Determine the (X, Y) coordinate at the center of the cell enclosing the given text.  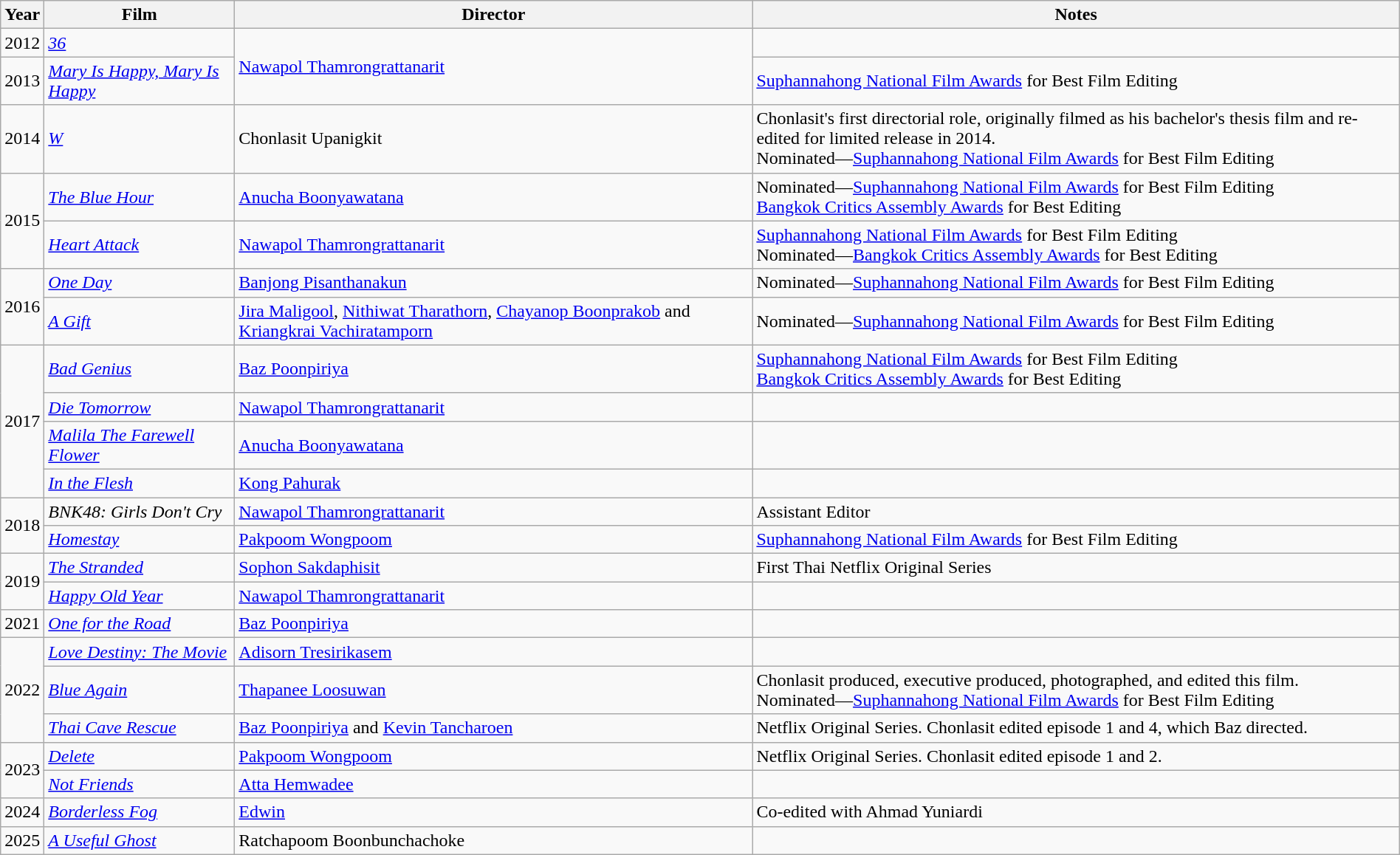
A Gift (140, 320)
Chonlasit Upanigkit (493, 139)
Assistant Editor (1076, 512)
Suphannahong National Film Awards for Best Film EditingBangkok Critics Assembly Awards for Best Editing (1076, 369)
36 (140, 43)
Malila The Farewell Flower (140, 444)
The Blue Hour (140, 196)
2019 (22, 582)
Edwin (493, 812)
Atta Hemwadee (493, 784)
Baz Poonpiriya and Kevin Tancharoen (493, 728)
Adisorn Tresirikasem (493, 652)
2014 (22, 139)
Thapanee Loosuwan (493, 690)
W (140, 139)
BNK48: Girls Don't Cry (140, 512)
Co-edited with Ahmad Yuniardi (1076, 812)
Homestay (140, 540)
One for the Road (140, 624)
Blue Again (140, 690)
Nominated—Suphannahong National Film Awards for Best Film EditingBangkok Critics Assembly Awards for Best Editing (1076, 196)
2023 (22, 770)
Netflix Original Series. Chonlasit edited episode 1 and 2. (1076, 756)
In the Flesh (140, 483)
A Useful Ghost (140, 840)
2012 (22, 43)
Love Destiny: The Movie (140, 652)
The Stranded (140, 568)
2024 (22, 812)
Kong Pahurak (493, 483)
2017 (22, 421)
Heart Attack (140, 245)
2013 (22, 81)
Delete (140, 756)
Chonlasit produced, executive produced, photographed, and edited this film.Nominated—Suphannahong National Film Awards for Best Film Editing (1076, 690)
Suphannahong National Film Awards for Best Film EditingNominated—Bangkok Critics Assembly Awards for Best Editing (1076, 245)
Sophon Sakdaphisit (493, 568)
Year (22, 15)
Borderless Fog (140, 812)
Netflix Original Series. Chonlasit edited episode 1 and 4, which Baz directed. (1076, 728)
Director (493, 15)
One Day (140, 283)
Thai Cave Rescue (140, 728)
Notes (1076, 15)
2018 (22, 526)
Bad Genius (140, 369)
Jira Maligool, Nithiwat Tharathorn, Chayanop Boonprakob and Kriangkrai Vachiratamporn (493, 320)
2021 (22, 624)
Happy Old Year (140, 596)
Ratchapoom Boonbunchachoke (493, 840)
2022 (22, 690)
Die Tomorrow (140, 407)
2025 (22, 840)
Not Friends (140, 784)
Banjong Pisanthanakun (493, 283)
First Thai Netflix Original Series (1076, 568)
Film (140, 15)
2015 (22, 221)
Mary Is Happy, Mary Is Happy (140, 81)
2016 (22, 307)
